Return [x, y] of the center of cell containing provided text 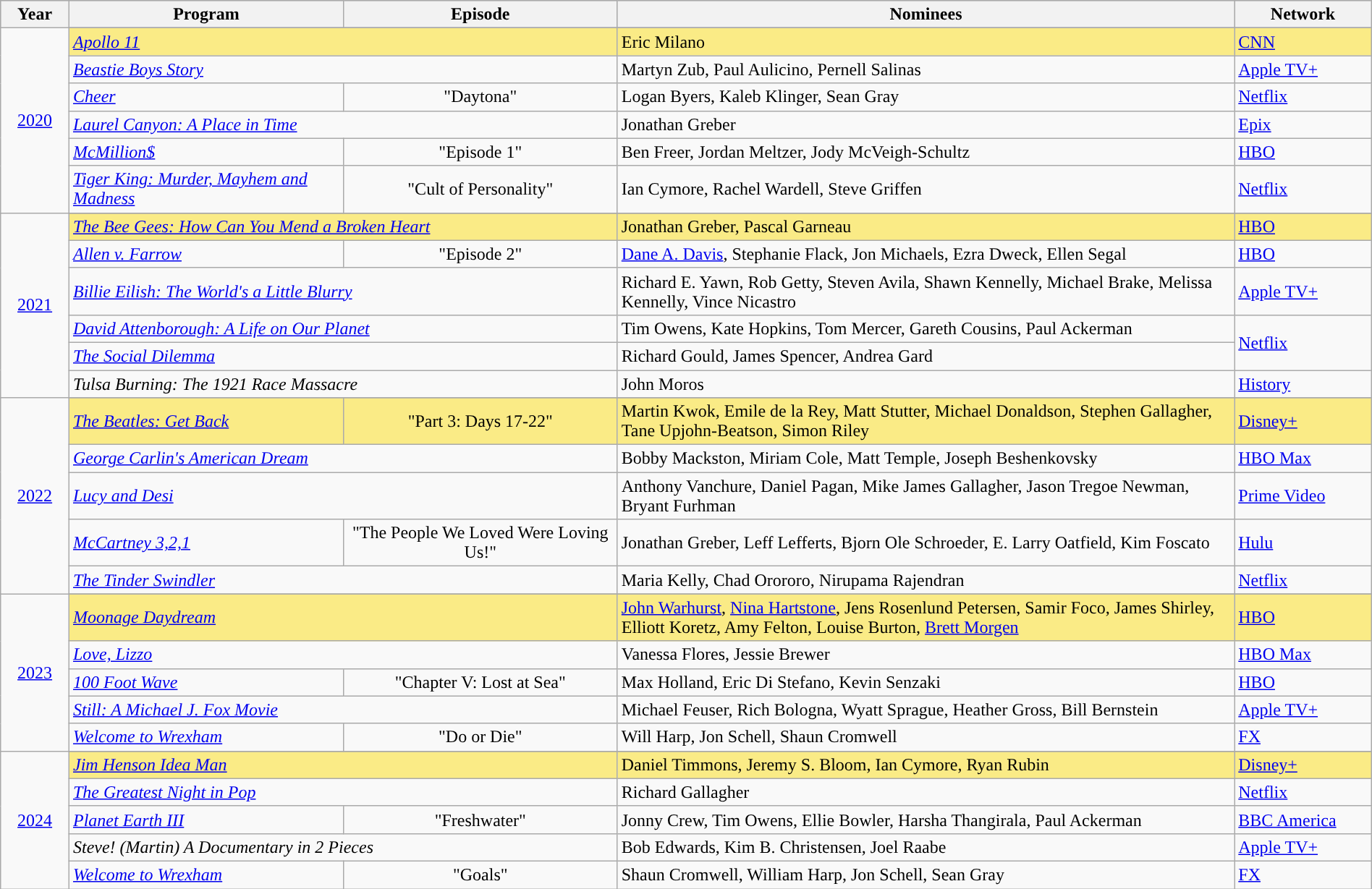
Epix [1303, 124]
"Chapter V: Lost at Sea" [480, 682]
100 Foot Wave [206, 682]
Bobby Mackston, Miriam Cole, Matt Temple, Joseph Beshenkovsky [926, 459]
"Episode 2" [480, 254]
2020 [35, 120]
Jonathan Greber, Leff Lefferts, Bjorn Ole Schroeder, E. Larry Oatfield, Kim Foscato [926, 543]
Vanessa Flores, Jessie Brewer [926, 655]
Max Holland, Eric Di Stefano, Kevin Senzaki [926, 682]
Lucy and Desi [343, 496]
Cheer [206, 97]
BBC America [1303, 820]
Martyn Zub, Paul Aulicino, Pernell Salinas [926, 69]
Program [206, 14]
Jonathan Greber [926, 124]
Maria Kelly, Chad Orororo, Nirupama Rajendran [926, 580]
Tulsa Burning: The 1921 Race Massacre [343, 384]
The Tinder Swindler [343, 580]
Jim Henson Idea Man [343, 765]
Network [1303, 14]
David Attenborough: A Life on Our Planet [343, 328]
"Goals" [480, 875]
Year [35, 14]
Daniel Timmons, Jeremy S. Bloom, Ian Cymore, Ryan Rubin [926, 765]
The Beatles: Get Back [206, 421]
The Greatest Night in Pop [343, 792]
Tim Owens, Kate Hopkins, Tom Mercer, Gareth Cousins, Paul Ackerman [926, 328]
Tiger King: Murder, Mayhem and Madness [206, 190]
2022 [35, 496]
Ben Freer, Jordan Meltzer, Jody McVeigh-Schultz [926, 152]
Richard Gould, James Spencer, Andrea Gard [926, 356]
John Warhurst, Nina Hartstone, Jens Rosenlund Petersen, Samir Foco, James Shirley, Elliott Koretz, Amy Felton, Louise Burton, Brett Morgen [926, 618]
Hulu [1303, 543]
"Cult of Personality" [480, 190]
CNN [1303, 42]
Michael Feuser, Rich Bologna, Wyatt Sprague, Heather Gross, Bill Bernstein [926, 710]
History [1303, 384]
Shaun Cromwell, William Harp, Jon Schell, Sean Gray [926, 875]
Beastie Boys Story [343, 69]
Anthony Vanchure, Daniel Pagan, Mike James Gallagher, Jason Tregoe Newman, Bryant Furhman [926, 496]
Ian Cymore, Rachel Wardell, Steve Griffen [926, 190]
Laurel Canyon: A Place in Time [343, 124]
Prime Video [1303, 496]
John Moros [926, 384]
Jonny Crew, Tim Owens, Ellie Bowler, Harsha Thangirala, Paul Ackerman [926, 820]
"Freshwater" [480, 820]
"Part 3: Days 17-22" [480, 421]
Planet Earth III [206, 820]
Jonathan Greber, Pascal Garneau [926, 226]
Bob Edwards, Kim B. Christensen, Joel Raabe [926, 847]
Steve! (Martin) A Documentary in 2 Pieces [343, 847]
2021 [35, 305]
Richard E. Yawn, Rob Getty, Steven Avila, Shawn Kennelly, Michael Brake, Melissa Kennelly, Vince Nicastro [926, 291]
McMillion$ [206, 152]
2024 [35, 820]
Nominees [926, 14]
Allen v. Farrow [206, 254]
Martin Kwok, Emile de la Rey, Matt Stutter, Michael Donaldson, Stephen Gallagher, Tane Upjohn-Beatson, Simon Riley [926, 421]
George Carlin's American Dream [343, 459]
Logan Byers, Kaleb Klinger, Sean Gray [926, 97]
Billie Eilish: The World's a Little Blurry [343, 291]
Love, Lizzo [343, 655]
Moonage Daydream [343, 618]
"Daytona" [480, 97]
Eric Milano [926, 42]
Will Harp, Jon Schell, Shaun Cromwell [926, 737]
Richard Gallagher [926, 792]
Episode [480, 14]
"Episode 1" [480, 152]
McCartney 3,2,1 [206, 543]
Dane A. Davis, Stephanie Flack, Jon Michaels, Ezra Dweck, Ellen Segal [926, 254]
Still: A Michael J. Fox Movie [343, 710]
"The People We Loved Were Loving Us!" [480, 543]
Apollo 11 [343, 42]
2023 [35, 673]
The Social Dilemma [343, 356]
The Bee Gees: How Can You Mend a Broken Heart [343, 226]
"Do or Die" [480, 737]
